Search for the cell housing the specified text and yield its [x, y] center coordinate. 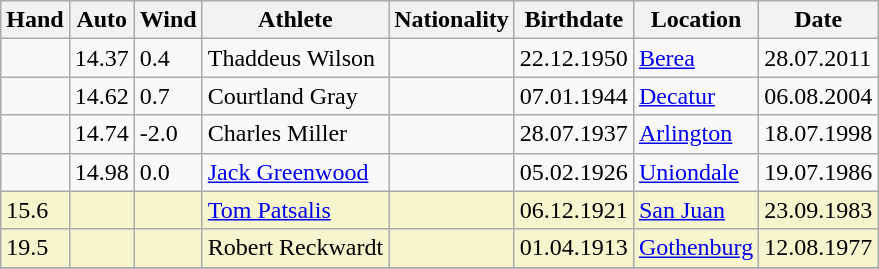
14.74 [102, 134]
01.04.1913 [574, 248]
Auto [102, 20]
Jack Greenwood [295, 172]
23.09.1983 [818, 210]
Birthdate [574, 20]
19.07.1986 [818, 172]
22.12.1950 [574, 58]
0.4 [168, 58]
Nationality [452, 20]
Thaddeus Wilson [295, 58]
Decatur [696, 96]
Berea [696, 58]
19.5 [35, 248]
28.07.1937 [574, 134]
Arlington [696, 134]
-2.0 [168, 134]
Courtland Gray [295, 96]
Tom Patsalis [295, 210]
14.98 [102, 172]
0.7 [168, 96]
Robert Reckwardt [295, 248]
05.02.1926 [574, 172]
06.12.1921 [574, 210]
28.07.2011 [818, 58]
14.62 [102, 96]
18.07.1998 [818, 134]
14.37 [102, 58]
Location [696, 20]
Charles Miller [295, 134]
12.08.1977 [818, 248]
Wind [168, 20]
Hand [35, 20]
Date [818, 20]
06.08.2004 [818, 96]
San Juan [696, 210]
0.0 [168, 172]
Athlete [295, 20]
Gothenburg [696, 248]
15.6 [35, 210]
Uniondale [696, 172]
07.01.1944 [574, 96]
